For the text-containing cell, return its midpoint in [x, y] coordinate format. 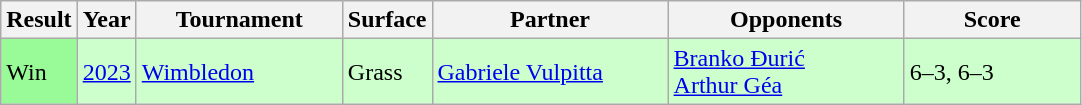
Result [39, 20]
Branko Đurić Arthur Géa [786, 72]
Win [39, 72]
Gabriele Vulpitta [550, 72]
Tournament [239, 20]
Surface [387, 20]
Opponents [786, 20]
Grass [387, 72]
2023 [106, 72]
Score [992, 20]
Wimbledon [239, 72]
Year [106, 20]
6–3, 6–3 [992, 72]
Partner [550, 20]
